For the text-containing cell, return its midpoint in (X, Y) coordinate format. 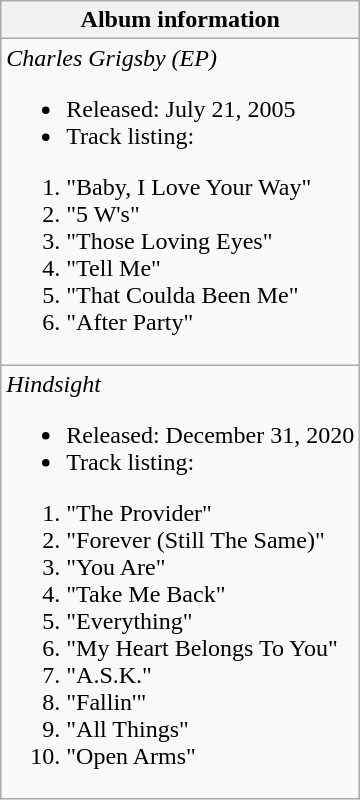
Album information (180, 20)
Charles Grigsby (EP)Released: July 21, 2005Track listing:"Baby, I Love Your Way""5 W's""Those Loving Eyes""Tell Me""That Coulda Been Me""After Party" (180, 202)
